Return the (x, y) coordinate for the center point of the cell that contains the specified text.  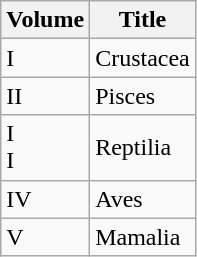
Mamalia (143, 237)
Reptilia (143, 148)
Pisces (143, 96)
IV (46, 199)
Volume (46, 20)
Aves (143, 199)
I (46, 58)
Crustacea (143, 58)
V (46, 237)
Title (143, 20)
